For the text-containing cell, return its midpoint in [X, Y] coordinate format. 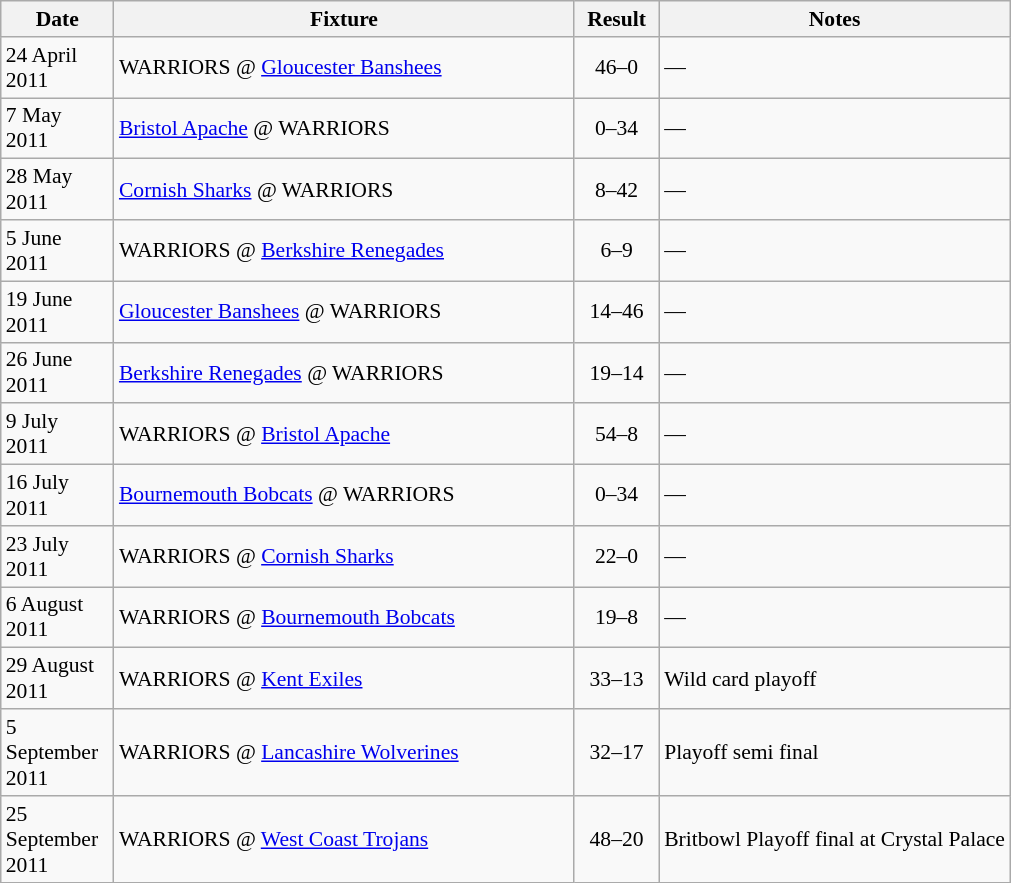
WARRIORS @ Bristol Apache [344, 434]
9 July 2011 [58, 434]
Bournemouth Bobcats @ WARRIORS [344, 496]
5 September 2011 [58, 752]
22–0 [616, 556]
Gloucester Banshees @ WARRIORS [344, 312]
WARRIORS @ Kent Exiles [344, 678]
16 July 2011 [58, 496]
28 May 2011 [58, 190]
6 August 2011 [58, 618]
23 July 2011 [58, 556]
54–8 [616, 434]
6–9 [616, 250]
19 June 2011 [58, 312]
Notes [834, 19]
19–8 [616, 618]
Playoff semi final [834, 752]
29 August 2011 [58, 678]
33–13 [616, 678]
Britbowl Playoff final at Crystal Palace [834, 840]
Result [616, 19]
26 June 2011 [58, 372]
24 April 2011 [58, 68]
Bristol Apache @ WARRIORS [344, 128]
14–46 [616, 312]
WARRIORS @ Gloucester Banshees [344, 68]
19–14 [616, 372]
Wild card playoff [834, 678]
8–42 [616, 190]
48–20 [616, 840]
Fixture [344, 19]
Berkshire Renegades @ WARRIORS [344, 372]
7 May 2011 [58, 128]
25 September 2011 [58, 840]
WARRIORS @ Lancashire Wolverines [344, 752]
Date [58, 19]
WARRIORS @ West Coast Trojans [344, 840]
32–17 [616, 752]
WARRIORS @ Bournemouth Bobcats [344, 618]
WARRIORS @ Cornish Sharks [344, 556]
46–0 [616, 68]
5 June 2011 [58, 250]
WARRIORS @ Berkshire Renegades [344, 250]
Cornish Sharks @ WARRIORS [344, 190]
